From the cell containing the given text, extract its center point as [x, y] coordinate. 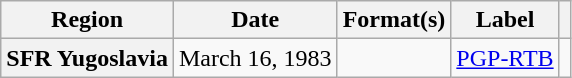
Label [505, 20]
March 16, 1983 [255, 58]
SFR Yugoslavia [88, 58]
Date [255, 20]
Region [88, 20]
Format(s) [394, 20]
PGP-RTB [505, 58]
